Detect which cell encompasses the target text, then output its [X, Y] center coordinate. 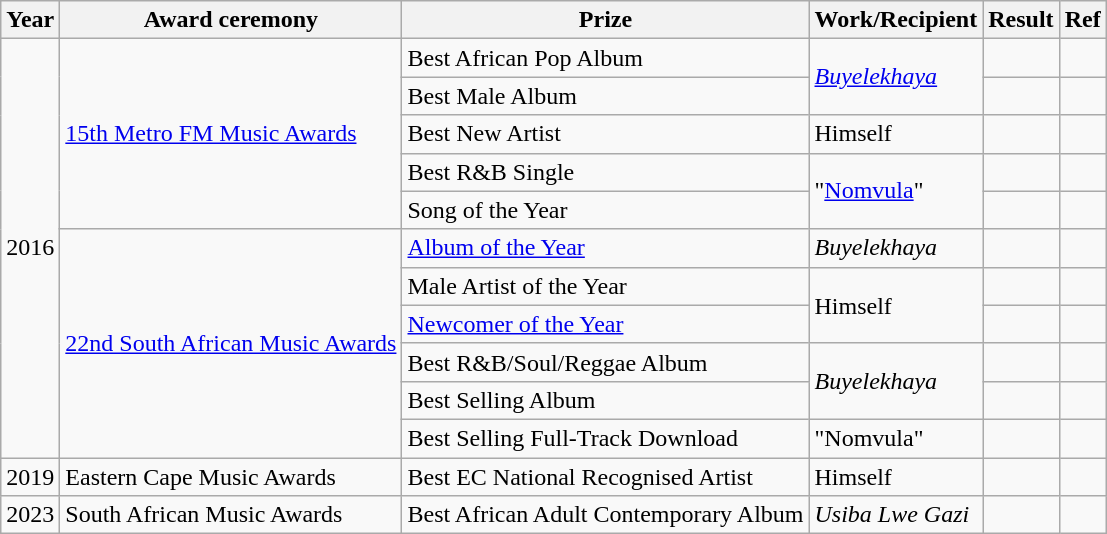
Ref [1082, 20]
Best EC National Recognised Artist [606, 477]
South African Music Awards [231, 515]
Usiba Lwe Gazi [896, 515]
2023 [30, 515]
Best R&B/Soul/Reggae Album [606, 362]
Prize [606, 20]
Newcomer of the Year [606, 324]
Album of the Year [606, 248]
Award ceremony [231, 20]
Best New Artist [606, 134]
Best Male Album [606, 96]
Best African Pop Album [606, 58]
15th Metro FM Music Awards [231, 134]
Best Selling Album [606, 400]
Song of the Year [606, 210]
Eastern Cape Music Awards [231, 477]
Result [1021, 20]
Best R&B Single [606, 172]
2016 [30, 248]
Male Artist of the Year [606, 286]
Best African Adult Contemporary Album [606, 515]
Year [30, 20]
2019 [30, 477]
22nd South African Music Awards [231, 343]
Work/Recipient [896, 20]
Best Selling Full-Track Download [606, 438]
